Capture the cell that displays the provided text and extract its [X, Y] central coordinate. 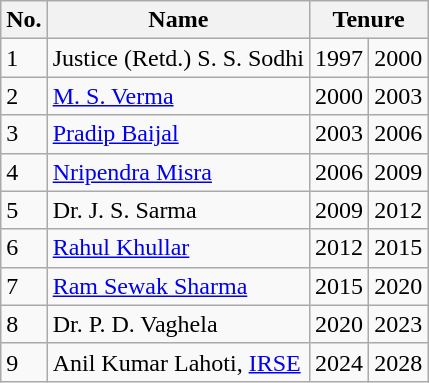
M. S. Verma [178, 96]
1 [24, 58]
6 [24, 248]
1997 [340, 58]
9 [24, 362]
Pradip Baijal [178, 134]
2024 [340, 362]
Rahul Khullar [178, 248]
5 [24, 210]
8 [24, 324]
7 [24, 286]
Nripendra Misra [178, 172]
2023 [398, 324]
Dr. J. S. Sarma [178, 210]
Tenure [369, 20]
No. [24, 20]
4 [24, 172]
Anil Kumar Lahoti, IRSE [178, 362]
2 [24, 96]
Ram Sewak Sharma [178, 286]
Name [178, 20]
Dr. P. D. Vaghela [178, 324]
2028 [398, 362]
Justice (Retd.) S. S. Sodhi [178, 58]
3 [24, 134]
